Search for the cell housing the specified text and yield its [x, y] center coordinate. 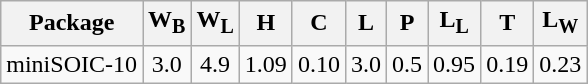
0.19 [508, 64]
0.95 [454, 64]
0.10 [318, 64]
LW [560, 23]
WL [215, 23]
H [266, 23]
1.09 [266, 64]
0.23 [560, 64]
0.5 [406, 64]
T [508, 23]
P [406, 23]
miniSOIC-10 [72, 64]
Package [72, 23]
LL [454, 23]
4.9 [215, 64]
L [366, 23]
WB [166, 23]
C [318, 23]
